Return the (x, y) coordinate for the center point of the cell that contains the specified text.  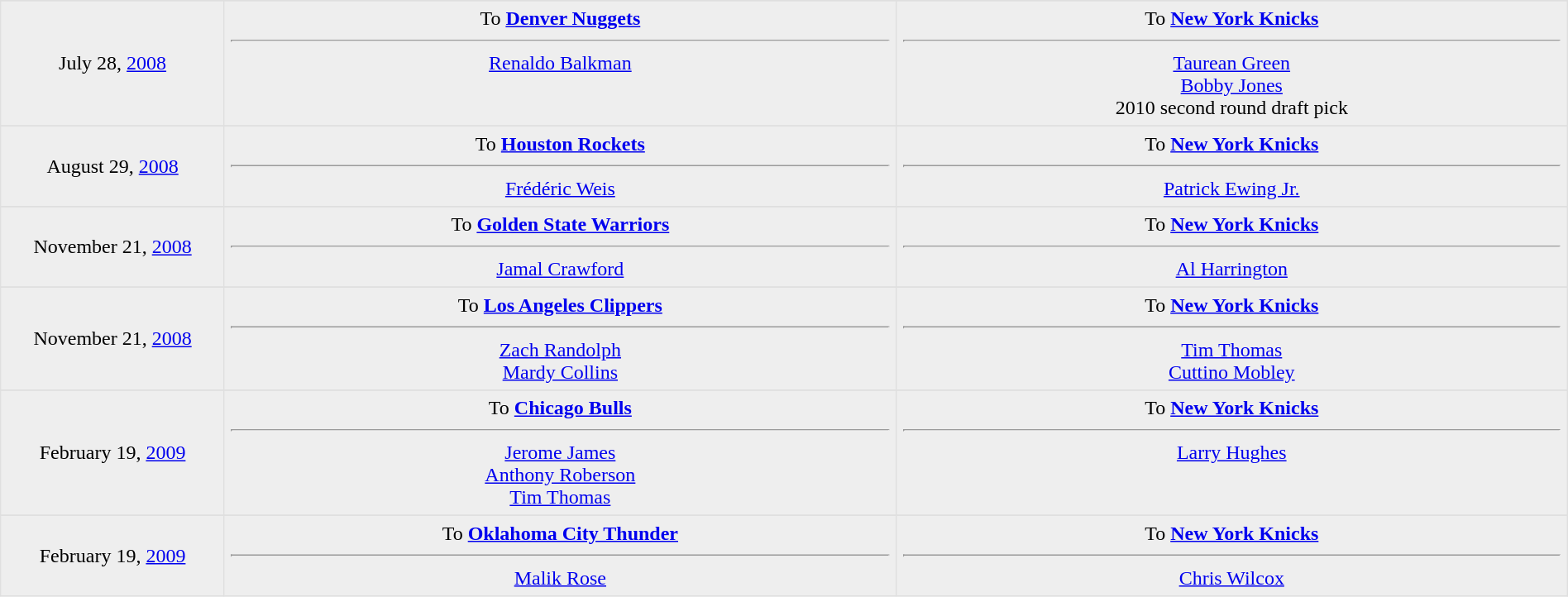
August 29, 2008 (112, 166)
To Golden State WarriorsJamal Crawford (560, 247)
To New York KnicksTaurean GreenBobby Jones2010 second round draft pick (1231, 64)
To Houston RocketsFrédéric Weis (560, 166)
To Chicago BullsJerome JamesAnthony RobersonTim Thomas (560, 453)
To New York KnicksTim ThomasCuttino Mobley (1231, 338)
To New York KnicksChris Wilcox (1231, 556)
July 28, 2008 (112, 64)
To New York KnicksAl Harrington (1231, 247)
To Los Angeles ClippersZach RandolphMardy Collins (560, 338)
To Denver NuggetsRenaldo Balkman (560, 64)
To New York KnicksLarry Hughes (1231, 453)
To Oklahoma City ThunderMalik Rose (560, 556)
To New York KnicksPatrick Ewing Jr. (1231, 166)
